Detect which cell encompasses the target text, then output its (x, y) center coordinate. 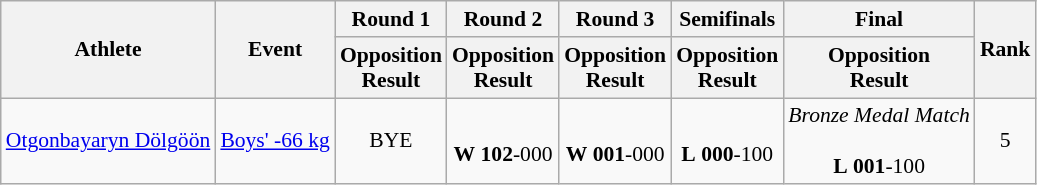
W 001-000 (615, 142)
Round 1 (391, 19)
Rank (1006, 50)
5 (1006, 142)
W 102-000 (503, 142)
Athlete (108, 50)
Otgonbayaryn Dölgöön (108, 142)
Bronze Medal Match L 001-100 (879, 142)
Round 2 (503, 19)
Boys' -66 kg (275, 142)
Round 3 (615, 19)
BYE (391, 142)
Semifinals (727, 19)
L 000-100 (727, 142)
Event (275, 50)
Final (879, 19)
